For the text-containing cell, return its midpoint in [X, Y] coordinate format. 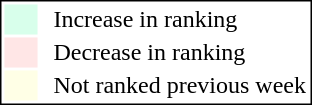
Decrease in ranking [180, 53]
Increase in ranking [180, 19]
Not ranked previous week [180, 85]
